Capture the cell that displays the provided text and extract its (X, Y) central coordinate. 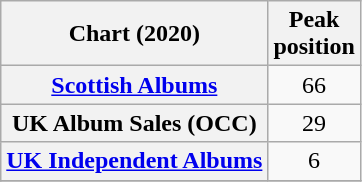
Peakposition (314, 34)
UK Independent Albums (134, 161)
29 (314, 123)
66 (314, 85)
Scottish Albums (134, 85)
6 (314, 161)
Chart (2020) (134, 34)
UK Album Sales (OCC) (134, 123)
